Pinpoint the cell where the given text exists, returning its [x, y] midpoint coordinate. 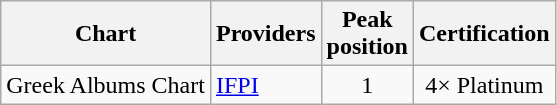
Peakposition [367, 34]
Certification [484, 34]
Greek Albums Chart [106, 85]
4× Platinum [484, 85]
IFPI [266, 85]
1 [367, 85]
Chart [106, 34]
Providers [266, 34]
